Search for the cell housing the specified text and yield its (x, y) center coordinate. 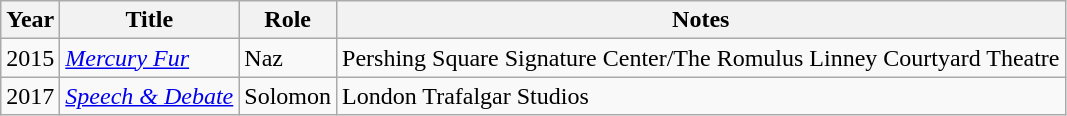
Year (30, 20)
Speech & Debate (150, 96)
Notes (701, 20)
Pershing Square Signature Center/The Romulus Linney Courtyard Theatre (701, 58)
Role (288, 20)
Naz (288, 58)
2017 (30, 96)
London Trafalgar Studios (701, 96)
Mercury Fur (150, 58)
Solomon (288, 96)
Title (150, 20)
2015 (30, 58)
